Return (x, y) of the center of cell containing provided text 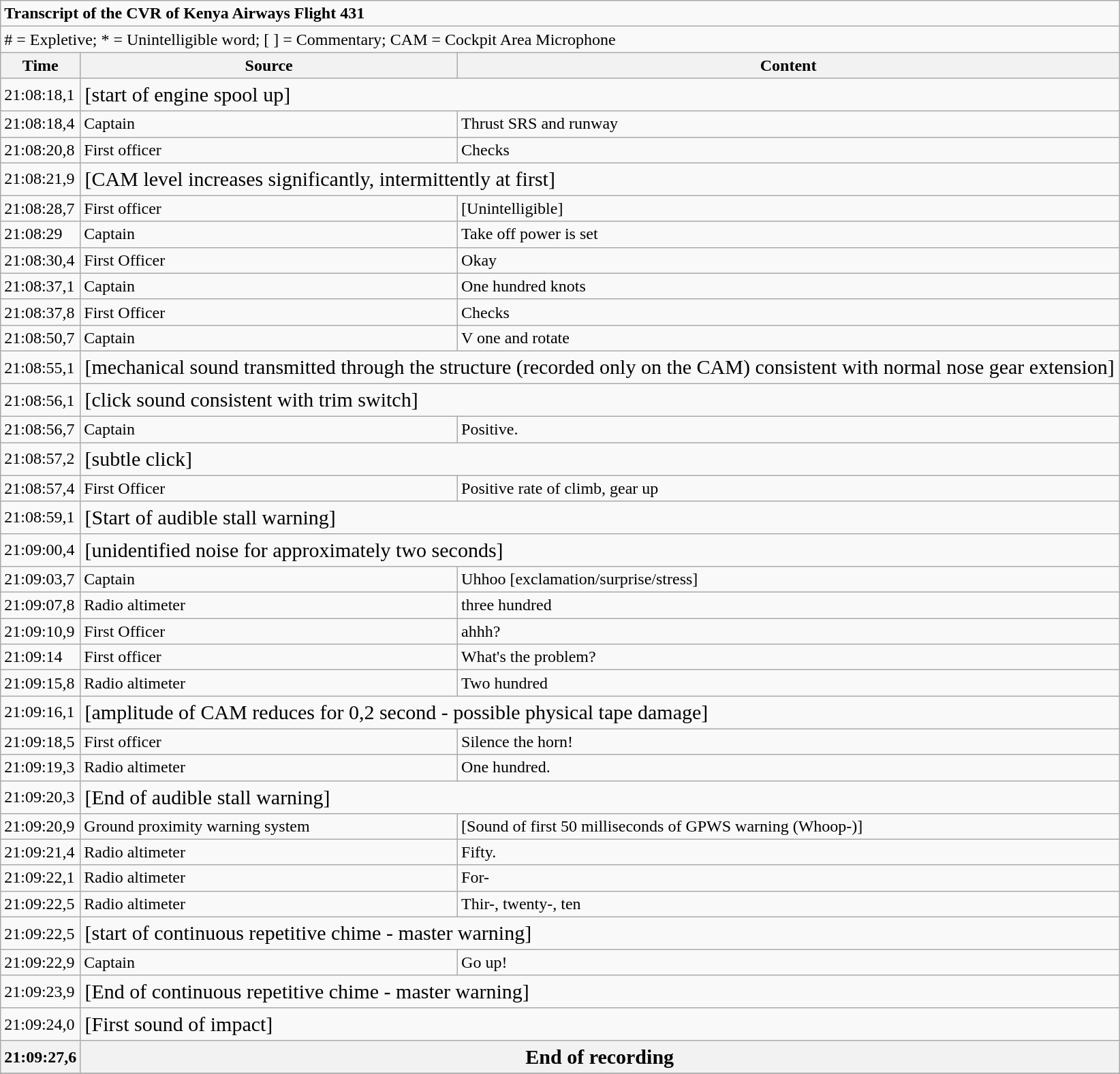
Content (789, 65)
21:08:57,2 (41, 459)
Time (41, 65)
For- (789, 878)
[Start of audible stall warning] (600, 518)
21:09:27,6 (41, 1057)
21:09:03,7 (41, 580)
21:09:16,1 (41, 712)
21:08:30,4 (41, 260)
21:08:18,1 (41, 95)
21:08:50,7 (41, 338)
[click sound consistent with trim switch] (600, 400)
End of recording (600, 1057)
21:09:22,1 (41, 878)
[amplitude of CAM reduces for 0,2 second - possible physical tape damage] (600, 712)
[First sound of impact] (600, 1024)
Uhhoo [exclamation/surprise/stress] (789, 580)
[CAM level increases significantly, intermittently at first] (600, 179)
Positive. (789, 429)
three hundred (789, 605)
Silence the horn! (789, 742)
One hundred. (789, 768)
21:09:18,5 (41, 742)
21:08:21,9 (41, 179)
[unidentified noise for approximately two seconds] (600, 550)
21:09:24,0 (41, 1024)
# = Expletive; * = Unintelligible word; [ ] = Commentary; CAM = Cockpit Area Microphone (560, 40)
21:08:59,1 (41, 518)
Okay (789, 260)
[mechanical sound transmitted through the structure (recorded only on the CAM) consistent with normal nose gear extension] (600, 367)
Go up! (789, 962)
Source (269, 65)
21:08:37,8 (41, 312)
21:08:56,7 (41, 429)
21:08:20,8 (41, 150)
21:09:21,4 (41, 852)
21:09:14 (41, 657)
V one and rotate (789, 338)
21:09:00,4 (41, 550)
One hundred knots (789, 286)
21:09:19,3 (41, 768)
Thrust SRS and runway (789, 124)
Positive rate of climb, gear up (789, 488)
21:09:07,8 (41, 605)
[start of continuous repetitive chime - master warning] (600, 933)
[End of audible stall warning] (600, 797)
21:08:57,4 (41, 488)
[Unintelligible] (789, 208)
21:09:20,9 (41, 826)
21:08:18,4 (41, 124)
What's the problem? (789, 657)
Two hundred (789, 683)
[start of engine spool up] (600, 95)
ahhh? (789, 631)
[Sound of first 50 milliseconds of GPWS warning (Whoop-)] (789, 826)
Take off power is set (789, 234)
21:09:10,9 (41, 631)
21:08:55,1 (41, 367)
[End of continuous repetitive chime - master warning] (600, 992)
21:08:28,7 (41, 208)
21:08:29 (41, 234)
21:09:20,3 (41, 797)
21:09:22,9 (41, 962)
[subtle click] (600, 459)
21:08:56,1 (41, 400)
Ground proximity warning system (269, 826)
Fifty. (789, 852)
21:09:23,9 (41, 992)
21:09:15,8 (41, 683)
Thir-, twenty-, ten (789, 904)
21:08:37,1 (41, 286)
Transcript of the CVR of Kenya Airways Flight 431 (560, 14)
